Find where the given text appears and provide that cell's center as [x, y] coordinate. 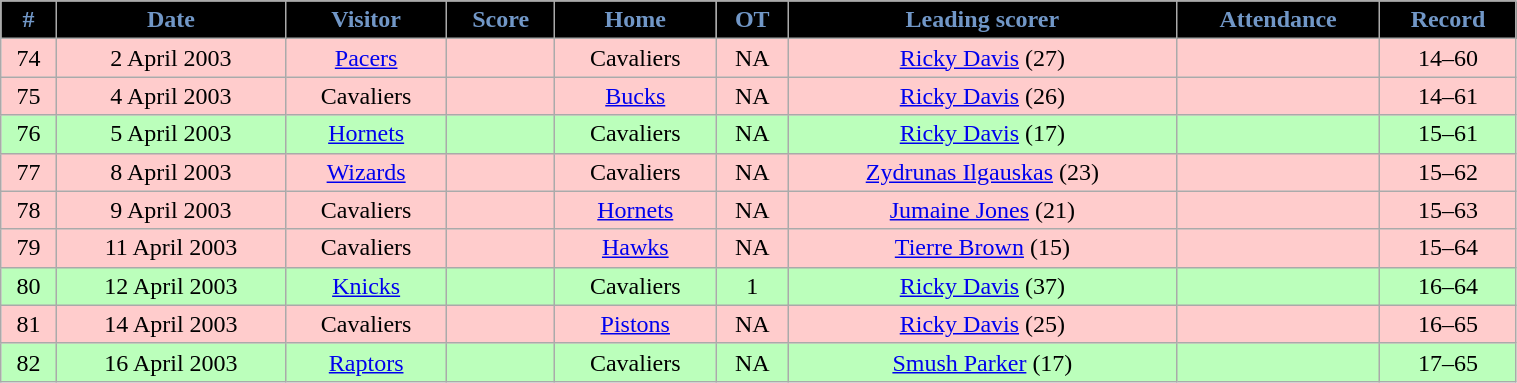
Score [501, 20]
Wizards [366, 172]
76 [29, 134]
4 April 2003 [170, 96]
5 April 2003 [170, 134]
15–61 [1448, 134]
Home [636, 20]
78 [29, 210]
15–62 [1448, 172]
Record [1448, 20]
8 April 2003 [170, 172]
Attendance [1278, 20]
12 April 2003 [170, 286]
2 April 2003 [170, 58]
15–63 [1448, 210]
16–65 [1448, 324]
14–60 [1448, 58]
80 [29, 286]
Jumaine Jones (21) [983, 210]
79 [29, 248]
17–65 [1448, 362]
Ricky Davis (26) [983, 96]
OT [752, 20]
Pistons [636, 324]
# [29, 20]
82 [29, 362]
Ricky Davis (25) [983, 324]
16–64 [1448, 286]
Bucks [636, 96]
Zydrunas Ilgauskas (23) [983, 172]
15–64 [1448, 248]
81 [29, 324]
Ricky Davis (37) [983, 286]
Ricky Davis (17) [983, 134]
Pacers [366, 58]
Raptors [366, 362]
Date [170, 20]
Ricky Davis (27) [983, 58]
74 [29, 58]
11 April 2003 [170, 248]
Visitor [366, 20]
14–61 [1448, 96]
9 April 2003 [170, 210]
77 [29, 172]
75 [29, 96]
Smush Parker (17) [983, 362]
Tierre Brown (15) [983, 248]
Leading scorer [983, 20]
1 [752, 286]
14 April 2003 [170, 324]
Hawks [636, 248]
16 April 2003 [170, 362]
Knicks [366, 286]
